Scan for the cell matching the given text and deliver its (X, Y) coordinate at center. 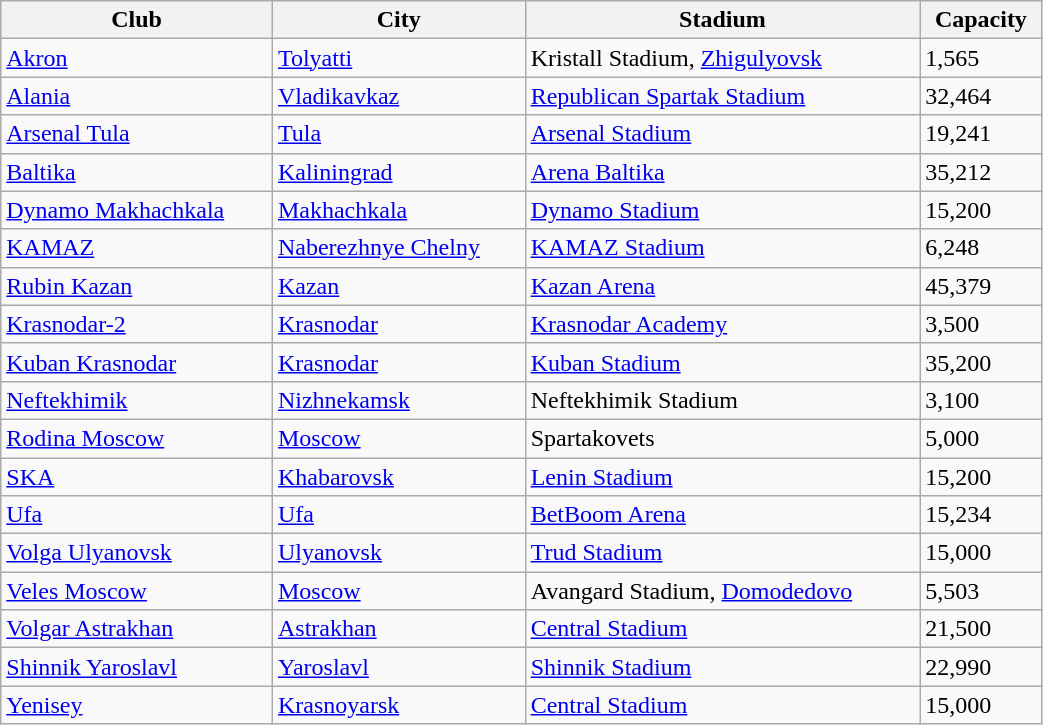
Krasnodar Academy (722, 324)
1,565 (981, 58)
KAMAZ Stadium (722, 248)
Tula (398, 134)
Stadium (722, 20)
Dynamo Stadium (722, 210)
KAMAZ (137, 248)
Makhachkala (398, 210)
3,500 (981, 324)
Kuban Stadium (722, 362)
Kazan (398, 286)
Astrakhan (398, 629)
22,990 (981, 667)
Rodina Moscow (137, 438)
Club (137, 20)
City (398, 20)
Neftekhimik Stadium (722, 400)
Naberezhnye Chelny (398, 248)
35,212 (981, 172)
Capacity (981, 20)
Kazan Arena (722, 286)
6,248 (981, 248)
Nizhnekamsk (398, 400)
Yaroslavl (398, 667)
19,241 (981, 134)
Dynamo Makhachkala (137, 210)
Trud Stadium (722, 553)
Avangard Stadium, Domodedovo (722, 591)
Tolyatti (398, 58)
Rubin Kazan (137, 286)
Alania (137, 96)
Vladikavkaz (398, 96)
Kristall Stadium, Zhigulyovsk (722, 58)
Arena Baltika (722, 172)
Krasnoyarsk (398, 705)
Volgar Astrakhan (137, 629)
5,503 (981, 591)
Neftekhimik (137, 400)
Yenisey (137, 705)
Shinnik Yaroslavl (137, 667)
45,379 (981, 286)
Lenin Stadium (722, 477)
Ulyanovsk (398, 553)
Republican Spartak Stadium (722, 96)
SKA (137, 477)
35,200 (981, 362)
Shinnik Stadium (722, 667)
5,000 (981, 438)
BetBoom Arena (722, 515)
Baltika (137, 172)
Spartakovets (722, 438)
15,234 (981, 515)
Akron (137, 58)
Kuban Krasnodar (137, 362)
Veles Moscow (137, 591)
Arsenal Stadium (722, 134)
21,500 (981, 629)
3,100 (981, 400)
Volga Ulyanovsk (137, 553)
Khabarovsk (398, 477)
Kaliningrad (398, 172)
32,464 (981, 96)
Krasnodar-2 (137, 324)
Arsenal Tula (137, 134)
